Extract the (X, Y) coordinate from the center of the cell holding the provided text.  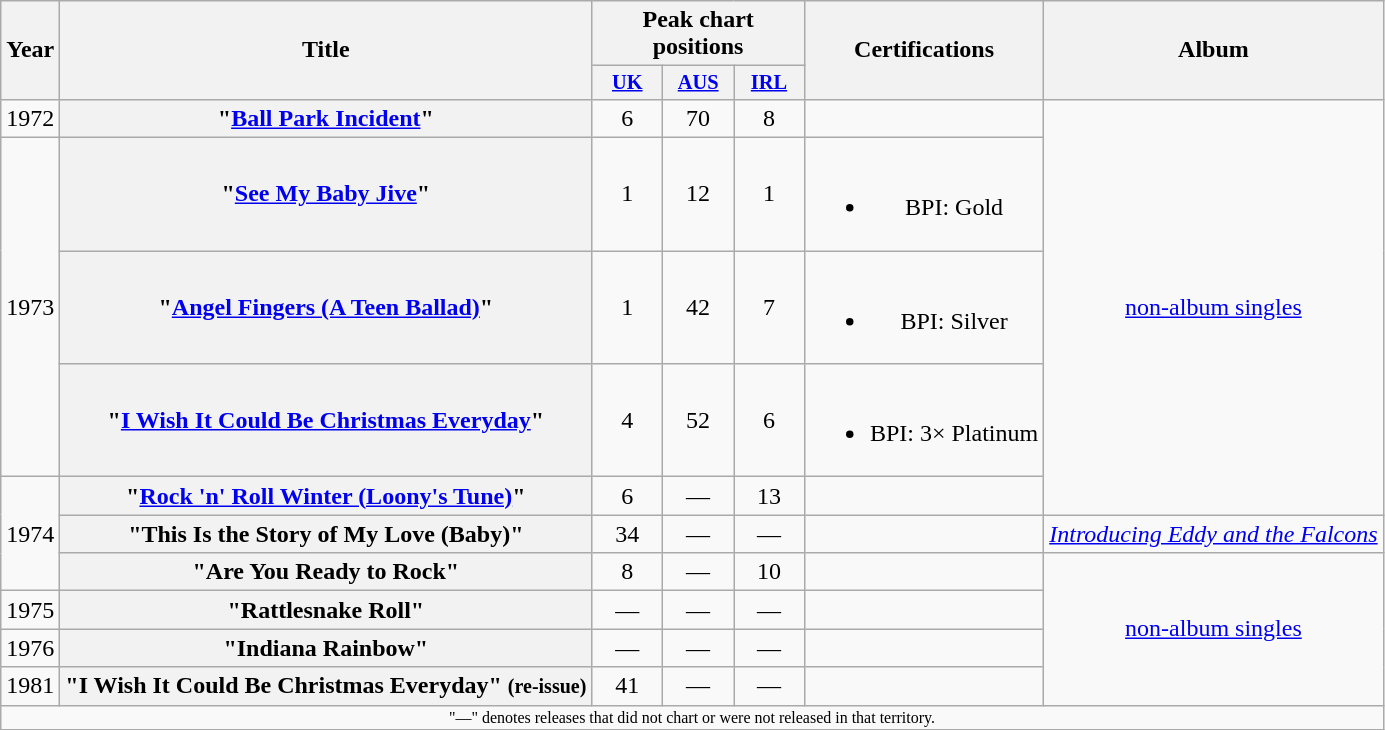
"I Wish It Could Be Christmas Everyday" (re-issue) (326, 686)
Year (30, 50)
"Rattlesnake Roll" (326, 610)
Title (326, 50)
"See My Baby Jive" (326, 194)
BPI: Silver (924, 308)
1975 (30, 610)
42 (698, 308)
Album (1214, 50)
"I Wish It Could Be Christmas Everyday" (326, 420)
13 (770, 496)
12 (698, 194)
1976 (30, 648)
IRL (770, 83)
AUS (698, 83)
4 (628, 420)
"—" denotes releases that did not chart or were not released in that territory. (692, 717)
Introducing Eddy and the Falcons (1214, 534)
1974 (30, 534)
34 (628, 534)
1981 (30, 686)
"Are You Ready to Rock" (326, 572)
70 (698, 118)
Peak chart positions (698, 34)
"This Is the Story of My Love (Baby)" (326, 534)
52 (698, 420)
UK (628, 83)
BPI: Gold (924, 194)
"Indiana Rainbow" (326, 648)
41 (628, 686)
7 (770, 308)
BPI: 3× Platinum (924, 420)
Certifications (924, 50)
10 (770, 572)
"Angel Fingers (A Teen Ballad)" (326, 308)
"Rock 'n' Roll Winter (Loony's Tune)" (326, 496)
"Ball Park Incident" (326, 118)
1972 (30, 118)
1973 (30, 308)
